Search for the cell housing the specified text and yield its (x, y) center coordinate. 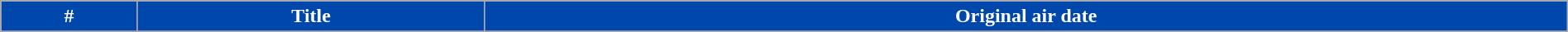
Title (311, 16)
# (69, 16)
Original air date (1025, 16)
